Return [x, y] of the center of cell containing provided text 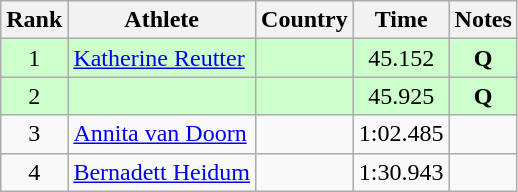
Katherine Reutter [162, 58]
Notes [483, 20]
Country [305, 20]
Time [401, 20]
45.925 [401, 96]
Athlete [162, 20]
1 [34, 58]
3 [34, 134]
2 [34, 96]
1:02.485 [401, 134]
45.152 [401, 58]
4 [34, 172]
Annita van Doorn [162, 134]
Bernadett Heidum [162, 172]
1:30.943 [401, 172]
Rank [34, 20]
